Output the (x, y) coordinate of the center of the cell containing the given text.  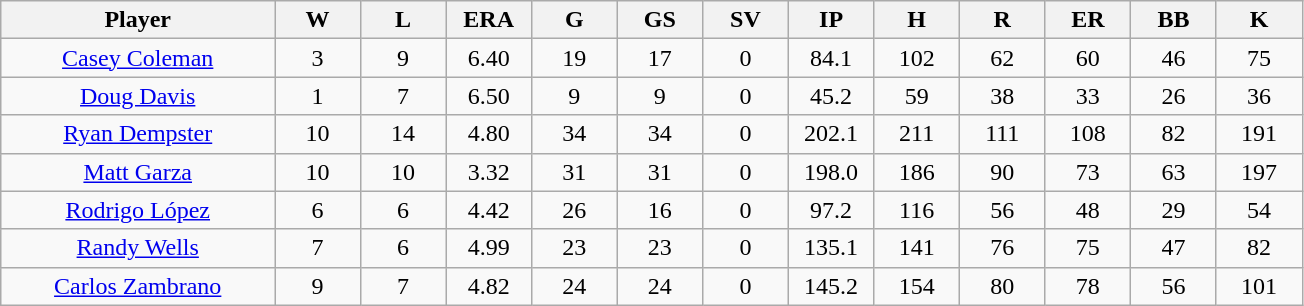
154 (917, 286)
Casey Coleman (138, 58)
62 (1002, 58)
H (917, 20)
4.42 (489, 210)
ERA (489, 20)
45.2 (831, 96)
101 (1259, 286)
47 (1174, 248)
186 (917, 172)
97.2 (831, 210)
145.2 (831, 286)
19 (574, 58)
R (1002, 20)
84.1 (831, 58)
36 (1259, 96)
33 (1088, 96)
Doug Davis (138, 96)
K (1259, 20)
197 (1259, 172)
Rodrigo López (138, 210)
16 (660, 210)
60 (1088, 58)
202.1 (831, 134)
46 (1174, 58)
111 (1002, 134)
198.0 (831, 172)
Matt Garza (138, 172)
38 (1002, 96)
4.99 (489, 248)
78 (1088, 286)
80 (1002, 286)
48 (1088, 210)
Player (138, 20)
BB (1174, 20)
54 (1259, 210)
GS (660, 20)
135.1 (831, 248)
1 (318, 96)
17 (660, 58)
6.40 (489, 58)
Carlos Zambrano (138, 286)
SV (746, 20)
G (574, 20)
108 (1088, 134)
59 (917, 96)
3.32 (489, 172)
4.82 (489, 286)
116 (917, 210)
191 (1259, 134)
W (318, 20)
4.80 (489, 134)
14 (403, 134)
102 (917, 58)
211 (917, 134)
3 (318, 58)
ER (1088, 20)
6.50 (489, 96)
L (403, 20)
76 (1002, 248)
63 (1174, 172)
29 (1174, 210)
Randy Wells (138, 248)
IP (831, 20)
141 (917, 248)
Ryan Dempster (138, 134)
73 (1088, 172)
90 (1002, 172)
